Scan for the cell matching the given text and deliver its (X, Y) coordinate at center. 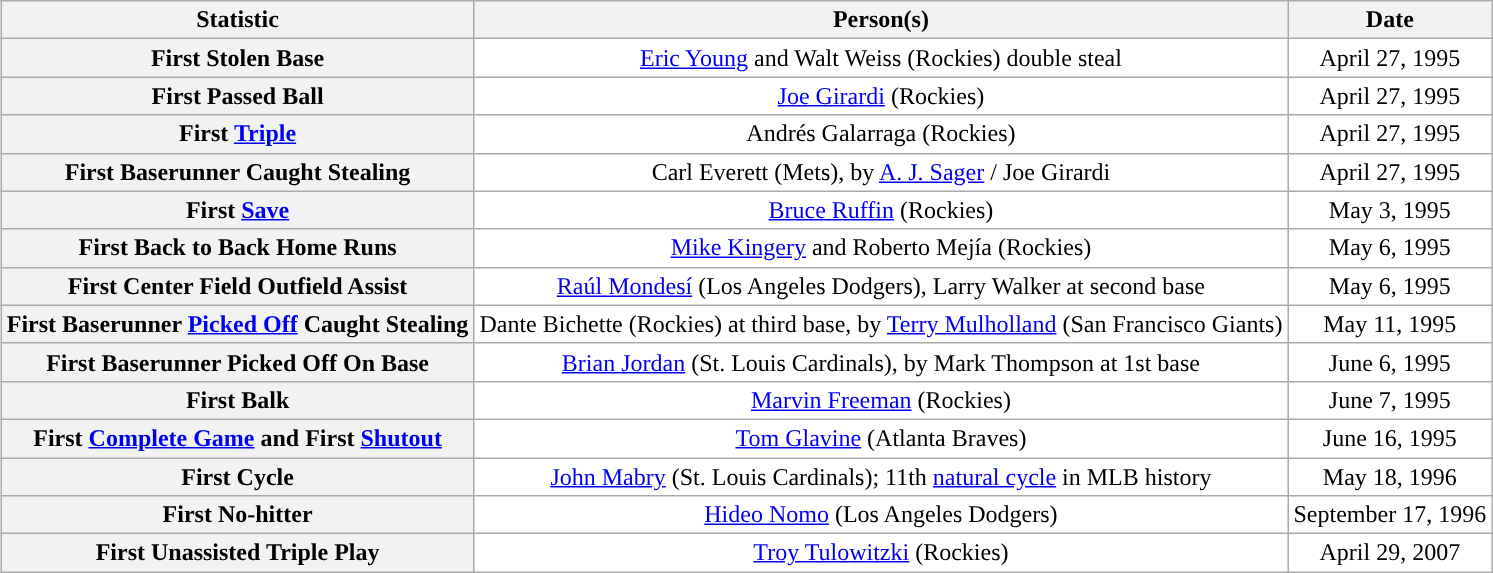
First Passed Ball (238, 96)
June 6, 1995 (1390, 362)
September 17, 1996 (1390, 515)
First Save (238, 210)
First Triple (238, 134)
Statistic (238, 20)
Raúl Mondesí (Los Angeles Dodgers), Larry Walker at second base (881, 286)
June 7, 1995 (1390, 400)
First Baserunner Picked Off On Base (238, 362)
Brian Jordan (St. Louis Cardinals), by Mark Thompson at 1st base (881, 362)
First Baserunner Caught Stealing (238, 172)
Mike Kingery and Roberto Mejía (Rockies) (881, 248)
First Cycle (238, 477)
Date (1390, 20)
First Stolen Base (238, 58)
First Complete Game and First Shutout (238, 438)
Carl Everett (Mets), by A. J. Sager / Joe Girardi (881, 172)
Dante Bichette (Rockies) at third base, by Terry Mulholland (San Francisco Giants) (881, 324)
First No-hitter (238, 515)
First Baserunner Picked Off Caught Stealing (238, 324)
April 29, 2007 (1390, 553)
Tom Glavine (Atlanta Braves) (881, 438)
May 3, 1995 (1390, 210)
Joe Girardi (Rockies) (881, 96)
Troy Tulowitzki (Rockies) (881, 553)
First Center Field Outfield Assist (238, 286)
Bruce Ruffin (Rockies) (881, 210)
Hideo Nomo (Los Angeles Dodgers) (881, 515)
Eric Young and Walt Weiss (Rockies) double steal (881, 58)
First Unassisted Triple Play (238, 553)
Person(s) (881, 20)
Andrés Galarraga (Rockies) (881, 134)
May 18, 1996 (1390, 477)
June 16, 1995 (1390, 438)
May 11, 1995 (1390, 324)
Marvin Freeman (Rockies) (881, 400)
First Back to Back Home Runs (238, 248)
First Balk (238, 400)
John Mabry (St. Louis Cardinals); 11th natural cycle in MLB history (881, 477)
